Search for the cell housing the specified text and yield its (x, y) center coordinate. 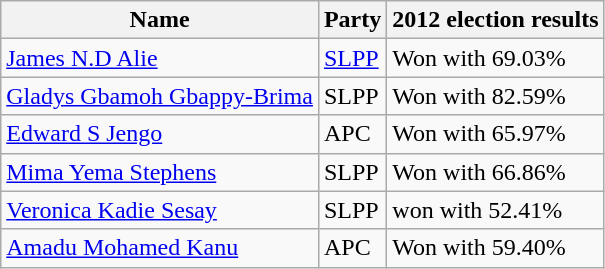
Won with 65.97% (496, 134)
Veronica Kadie Sesay (160, 210)
Edward S Jengo (160, 134)
Won with 59.40% (496, 248)
James N.D Alie (160, 58)
Name (160, 20)
Won with 69.03% (496, 58)
Party (352, 20)
Amadu Mohamed Kanu (160, 248)
Won with 66.86% (496, 172)
Gladys Gbamoh Gbappy-Brima (160, 96)
Won with 82.59% (496, 96)
won with 52.41% (496, 210)
Mima Yema Stephens (160, 172)
2012 election results (496, 20)
